For the text-containing cell, return its midpoint in (x, y) coordinate format. 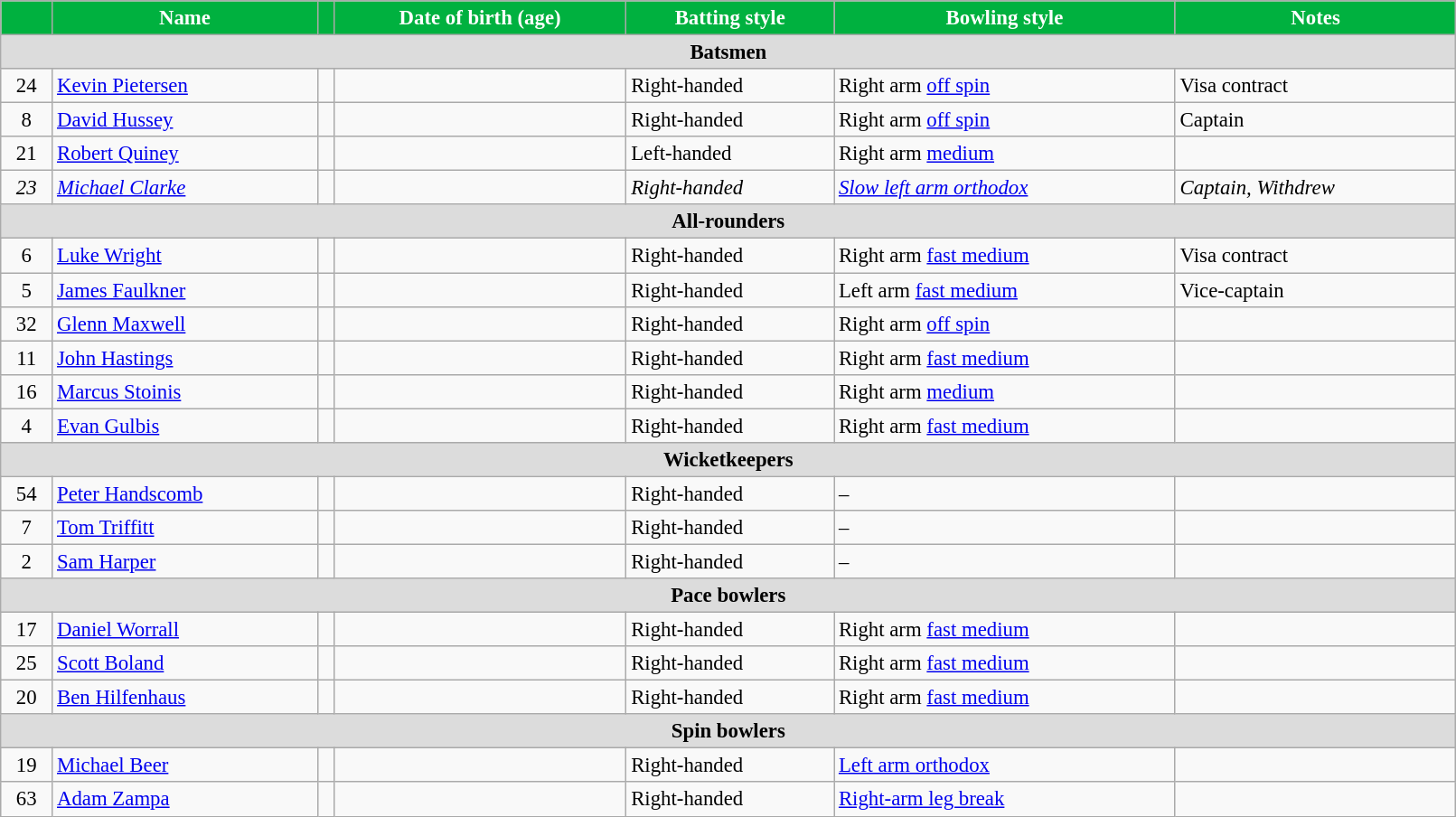
7 (27, 528)
Daniel Worrall (184, 630)
Left arm orthodox (1005, 765)
23 (27, 188)
Captain (1316, 120)
8 (27, 120)
Slow left arm orthodox (1005, 188)
21 (27, 154)
Peter Handscomb (184, 493)
Scott Boland (184, 663)
Robert Quiney (184, 154)
Batting style (730, 18)
20 (27, 698)
54 (27, 493)
16 (27, 391)
Captain, Withdrew (1316, 188)
Luke Wright (184, 256)
Bowling style (1005, 18)
63 (27, 800)
Batsmen (728, 52)
Left-handed (730, 154)
Glenn Maxwell (184, 324)
Pace bowlers (728, 596)
4 (27, 426)
Right-arm leg break (1005, 800)
32 (27, 324)
6 (27, 256)
Michael Beer (184, 765)
Ben Hilfenhaus (184, 698)
25 (27, 663)
Marcus Stoinis (184, 391)
Notes (1316, 18)
Spin bowlers (728, 731)
2 (27, 561)
Kevin Pietersen (184, 86)
17 (27, 630)
John Hastings (184, 358)
Michael Clarke (184, 188)
Vice-captain (1316, 290)
Left arm fast medium (1005, 290)
James Faulkner (184, 290)
All-rounders (728, 221)
11 (27, 358)
19 (27, 765)
24 (27, 86)
Date of birth (age) (480, 18)
Name (184, 18)
Tom Triffitt (184, 528)
5 (27, 290)
David Hussey (184, 120)
Wicketkeepers (728, 460)
Adam Zampa (184, 800)
Evan Gulbis (184, 426)
Sam Harper (184, 561)
